Capture the cell that displays the provided text and extract its [x, y] central coordinate. 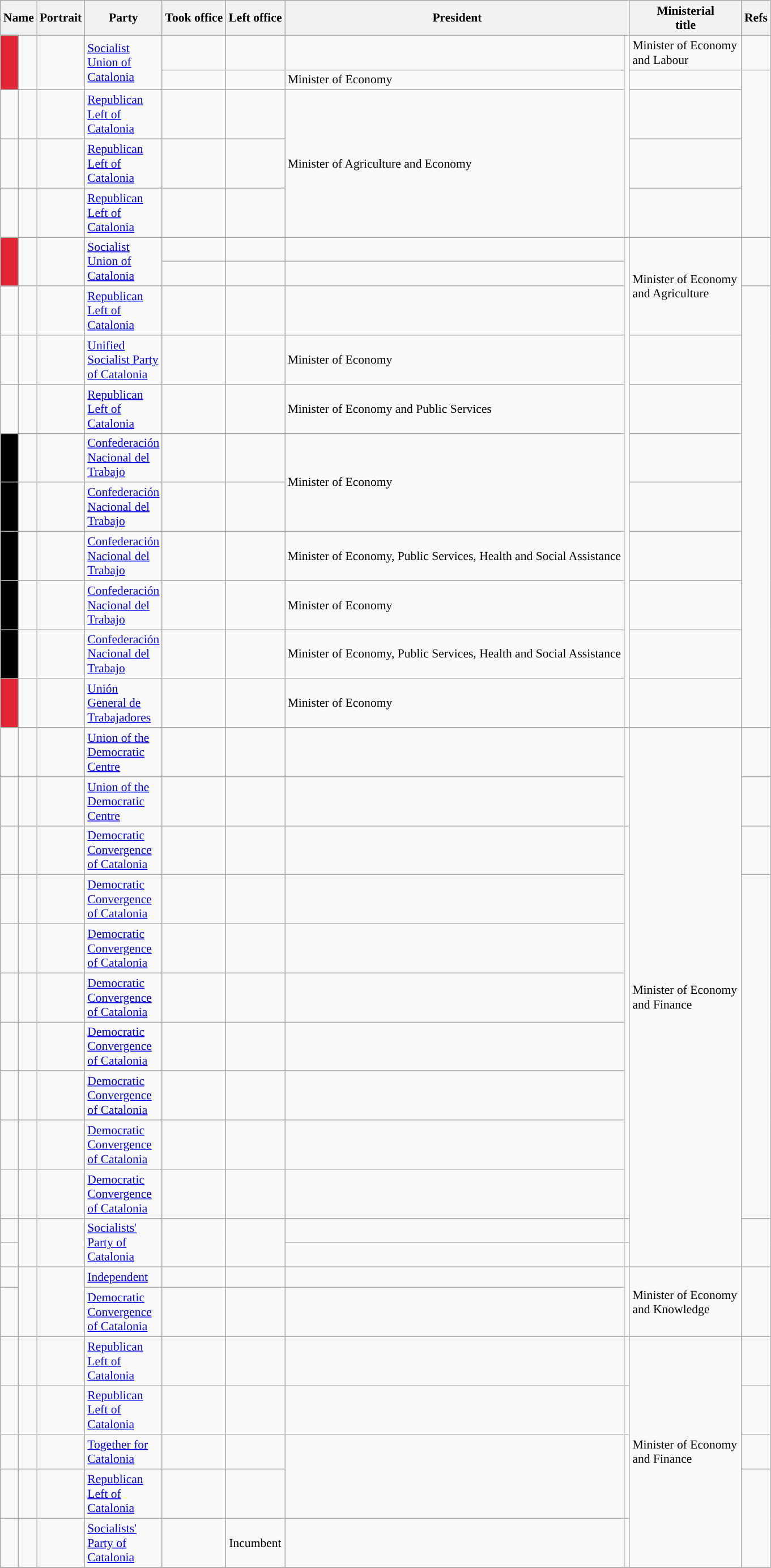
Ministerialtitle [685, 18]
Minister of Economy and Public Services [454, 409]
Minister of Agriculture and Economy [454, 164]
Took office [194, 18]
Unified Socialist Party of Catalonia [123, 360]
President [458, 18]
Incumbent [255, 1543]
Refs [756, 18]
Minister of Economy and Knowledge [685, 1302]
Left office [255, 18]
Portrait [61, 18]
Together for Catalonia [123, 1452]
Minister of Economy and Labour [685, 52]
Independent [123, 1278]
Party [123, 18]
Unión General de Trabajadores [123, 703]
Name [19, 18]
Minister of Economy and Agriculture [685, 287]
